Return (X, Y) of the center of cell containing provided text 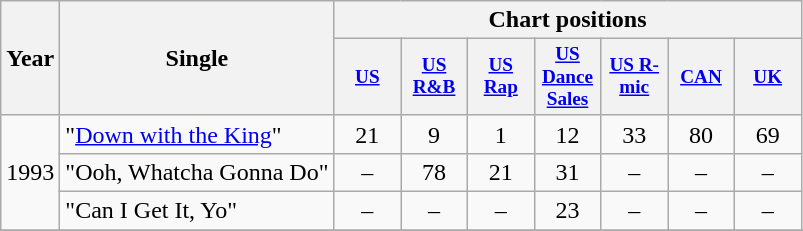
"Ooh, Whatcha Gonna Do" (197, 173)
78 (434, 173)
CAN (702, 78)
US Rap (500, 78)
US Dance Sales (568, 78)
US (368, 78)
US R-mic (634, 78)
1 (500, 134)
69 (768, 134)
Year (30, 58)
33 (634, 134)
UK (768, 78)
US R&B (434, 78)
80 (702, 134)
9 (434, 134)
12 (568, 134)
Chart positions (568, 20)
1993 (30, 172)
"Down with the King" (197, 134)
Single (197, 58)
23 (568, 211)
31 (568, 173)
"Can I Get It, Yo" (197, 211)
